Pinpoint the cell where the given text exists, returning its (X, Y) midpoint coordinate. 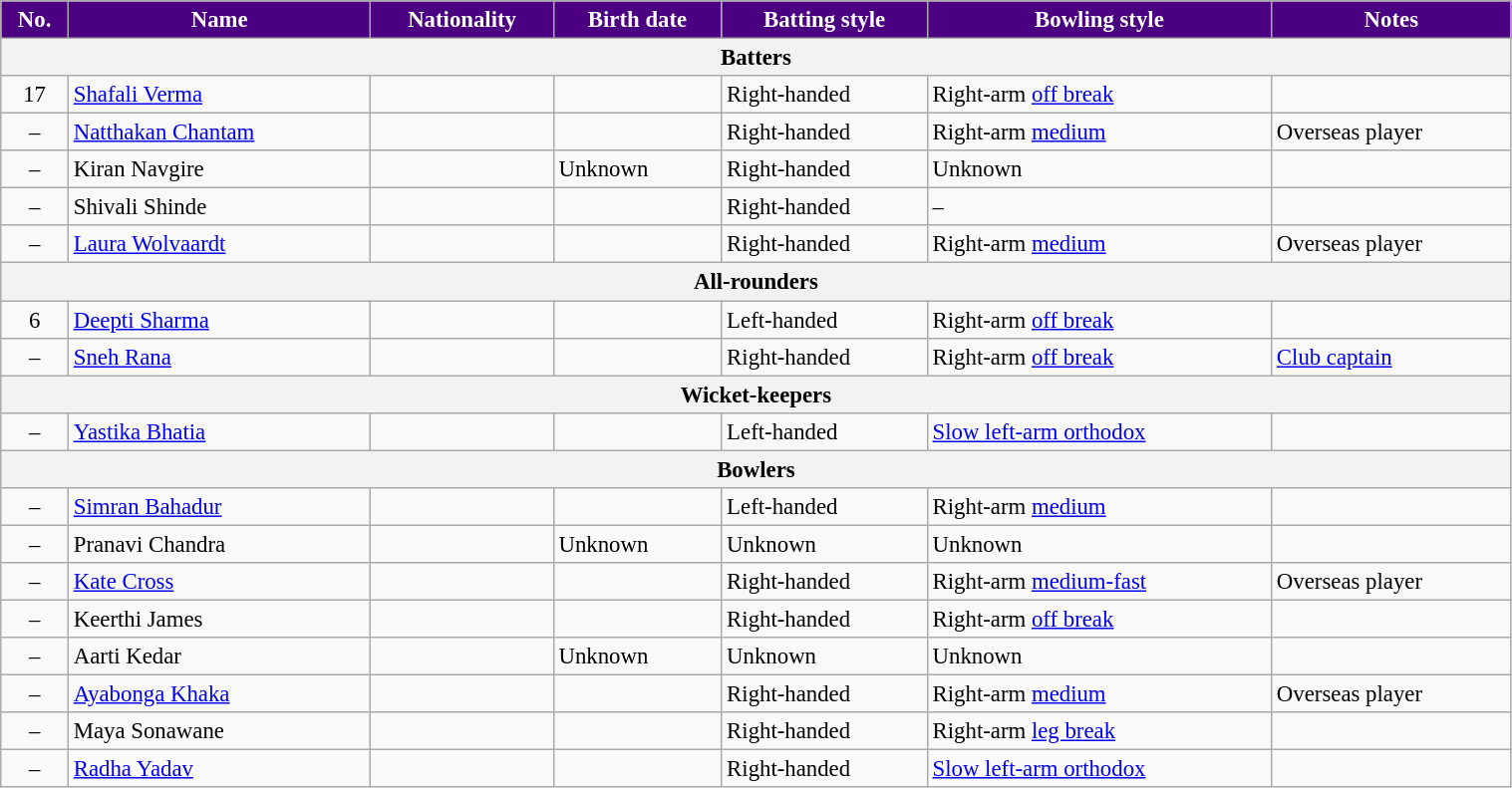
No. (35, 20)
Name (219, 20)
Nationality (462, 20)
Bowling style (1098, 20)
Pranavi Chandra (219, 544)
Batters (756, 58)
Bowlers (756, 469)
6 (35, 320)
17 (35, 95)
All-rounders (756, 282)
Maya Sonawane (219, 731)
Shafali Verma (219, 95)
Laura Wolvaardt (219, 244)
Right-arm medium-fast (1098, 582)
Batting style (824, 20)
Sneh Rana (219, 357)
Club captain (1391, 357)
Shivali Shinde (219, 207)
Aarti Kedar (219, 657)
Natthakan Chantam (219, 132)
Kate Cross (219, 582)
Wicket-keepers (756, 394)
Keerthi James (219, 619)
Yastika Bhatia (219, 431)
Notes (1391, 20)
Deepti Sharma (219, 320)
Kiran Navgire (219, 169)
Simran Bahadur (219, 507)
Birth date (638, 20)
Radha Yadav (219, 769)
Ayabonga Khaka (219, 694)
Right-arm leg break (1098, 731)
